Capture the cell that displays the provided text and extract its [X, Y] central coordinate. 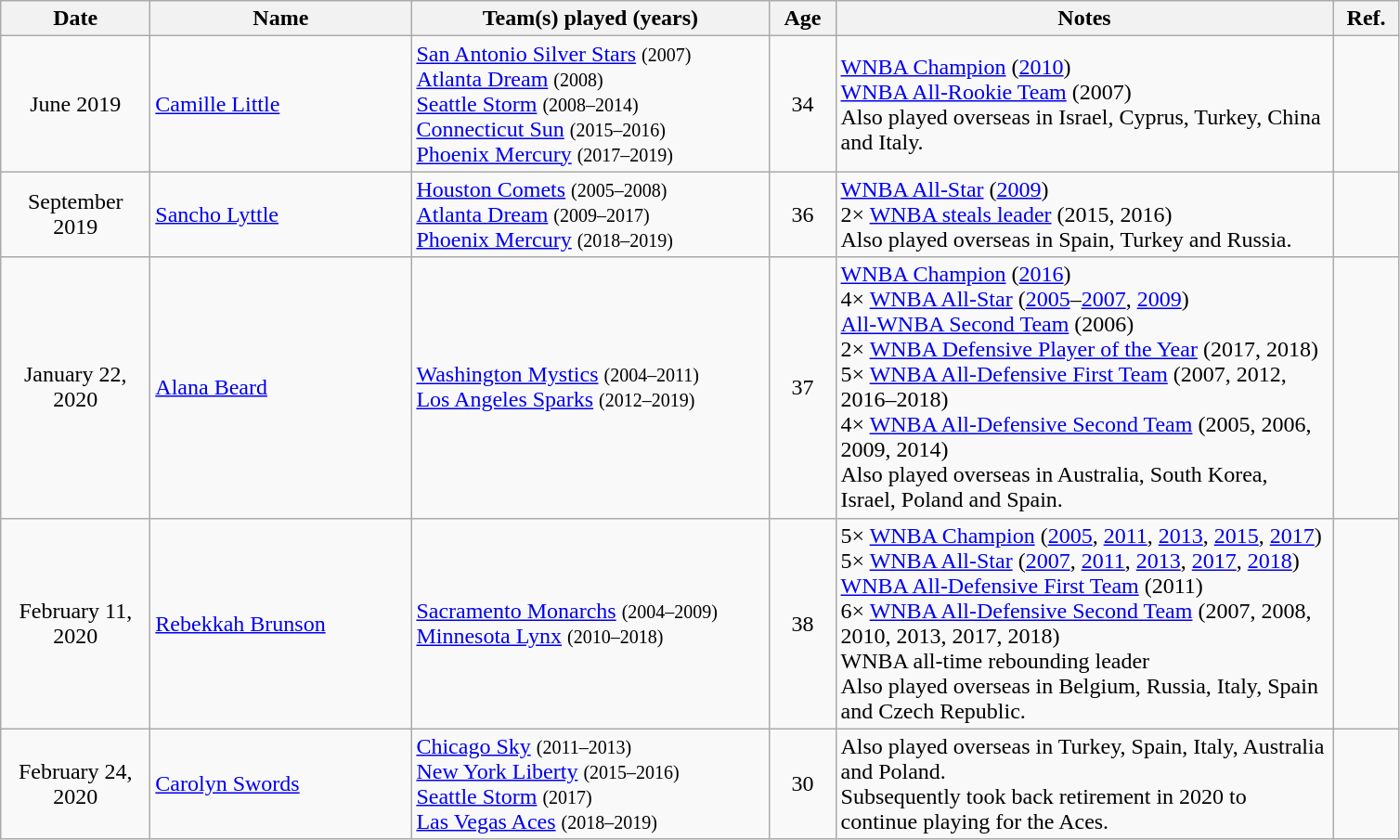
Alana Beard [280, 388]
Carolyn Swords [280, 783]
Washington Mystics (2004–2011) Los Angeles Sparks (2012–2019) [590, 388]
Also played overseas in Turkey, Spain, Italy, Australia and Poland.Subsequently took back retirement in 2020 to continue playing for the Aces. [1084, 783]
Ref. [1367, 19]
WNBA All-Star (2009) 2× WNBA steals leader (2015, 2016) Also played overseas in Spain, Turkey and Russia. [1084, 214]
January 22, 2020 [76, 388]
June 2019 [76, 104]
Date [76, 19]
Rebekkah Brunson [280, 624]
Sacramento Monarchs (2004–2009) Minnesota Lynx (2010–2018) [590, 624]
February 11, 2020 [76, 624]
Notes [1084, 19]
36 [802, 214]
San Antonio Silver Stars (2007) Atlanta Dream (2008) Seattle Storm (2008–2014) Connecticut Sun (2015–2016) Phoenix Mercury (2017–2019) [590, 104]
Name [280, 19]
37 [802, 388]
34 [802, 104]
WNBA Champion (2010) WNBA All-Rookie Team (2007) Also played overseas in Israel, Cyprus, Turkey, China and Italy. [1084, 104]
Chicago Sky (2011–2013) New York Liberty (2015–2016) Seattle Storm (2017) Las Vegas Aces (2018–2019) [590, 783]
Team(s) played (years) [590, 19]
38 [802, 624]
September 2019 [76, 214]
Age [802, 19]
30 [802, 783]
February 24, 2020 [76, 783]
Houston Comets (2005–2008) Atlanta Dream (2009–2017) Phoenix Mercury (2018–2019) [590, 214]
Camille Little [280, 104]
Sancho Lyttle [280, 214]
